Provide the [X, Y] coordinate of the cell's center where the given text is located.  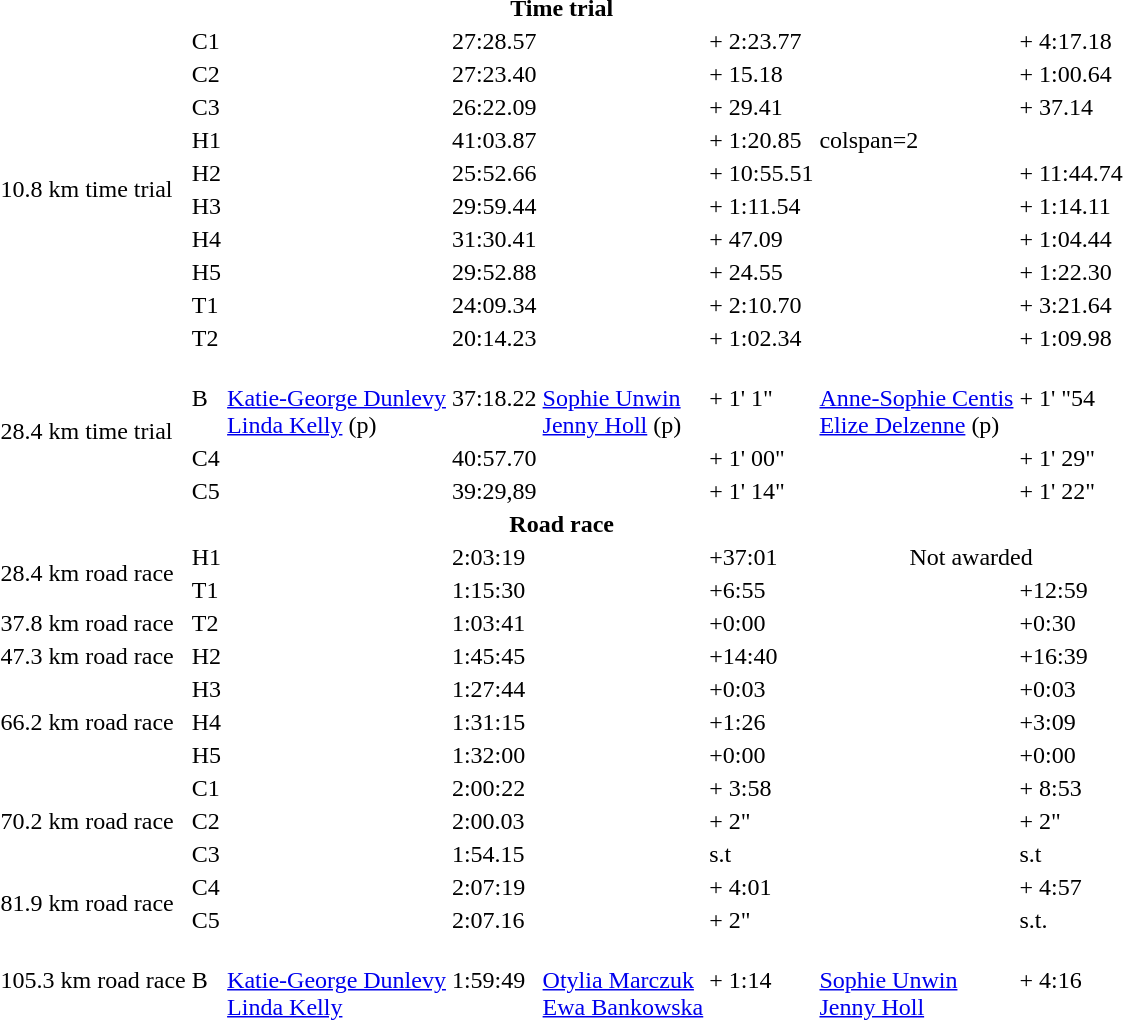
27:23.40 [494, 74]
1:54.15 [494, 854]
+ 2:10.70 [762, 305]
1:27:44 [494, 689]
+6:55 [762, 590]
2:07.16 [494, 920]
Sophie UnwinJenny Holl (p) [623, 398]
29:52.88 [494, 272]
+ 3:58 [762, 788]
s.t [762, 854]
+ 1' 1" [762, 398]
+ 15.18 [762, 74]
+ 29.41 [762, 107]
37:18.22 [494, 398]
+ 1' 14" [762, 491]
20:14.23 [494, 338]
+ 2:23.77 [762, 41]
+14:40 [762, 656]
+ 1' 00" [762, 458]
+ 1:02.34 [762, 338]
1:15:30 [494, 590]
24:09.34 [494, 305]
1:45:45 [494, 656]
2:00:22 [494, 788]
31:30.41 [494, 239]
+1:26 [762, 722]
Anne-Sophie CentisElize Delzenne (p) [916, 398]
+37:01 [762, 557]
colspan=2 [916, 140]
+ 4:01 [762, 887]
2:07:19 [494, 887]
+0:03 [762, 689]
+ 1:20.85 [762, 140]
+ 47.09 [762, 239]
25:52.66 [494, 173]
29:59.44 [494, 206]
B [206, 398]
+ 24.55 [762, 272]
Katie-George DunlevyLinda Kelly (p) [337, 398]
41:03.87 [494, 140]
26:22.09 [494, 107]
39:29,89 [494, 491]
+ 1:11.54 [762, 206]
2:03:19 [494, 557]
+ 10:55.51 [762, 173]
40:57.70 [494, 458]
2:00.03 [494, 821]
1:32:00 [494, 755]
27:28.57 [494, 41]
1:31:15 [494, 722]
1:03:41 [494, 623]
